Scan for the cell matching the given text and deliver its [X, Y] coordinate at center. 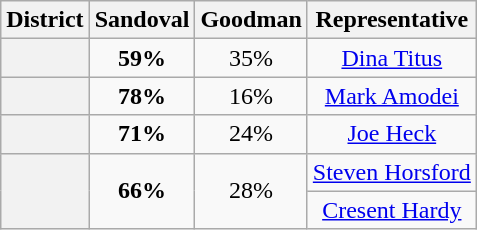
59% [142, 58]
78% [142, 96]
24% [251, 134]
Dina Titus [392, 58]
Steven Horsford [392, 172]
35% [251, 58]
71% [142, 134]
66% [142, 191]
Representative [392, 20]
28% [251, 191]
Sandoval [142, 20]
16% [251, 96]
Cresent Hardy [392, 210]
Mark Amodei [392, 96]
Joe Heck [392, 134]
District [45, 20]
Goodman [251, 20]
